Capture the cell that displays the provided text and extract its [x, y] central coordinate. 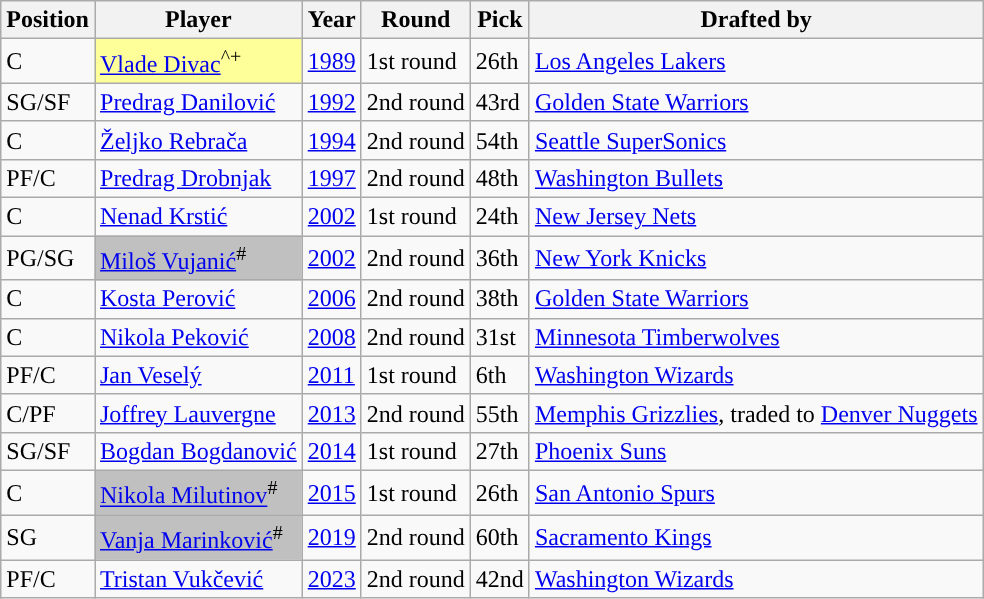
Phoenix Suns [756, 451]
31st [500, 337]
SG [48, 538]
Minnesota Timberwolves [756, 337]
Nikola Milutinov# [198, 492]
2013 [332, 413]
2006 [332, 299]
2014 [332, 451]
Memphis Grizzlies, traded to Denver Nuggets [756, 413]
27th [500, 451]
Round [416, 20]
2008 [332, 337]
54th [500, 140]
42nd [500, 579]
New York Knicks [756, 258]
36th [500, 258]
43rd [500, 102]
Bogdan Bogdanović [198, 451]
Sacramento Kings [756, 538]
38th [500, 299]
Los Angeles Lakers [756, 62]
Jan Veselý [198, 375]
24th [500, 217]
PG/SG [48, 258]
2019 [332, 538]
1989 [332, 62]
C/PF [48, 413]
Miloš Vujanić# [198, 258]
55th [500, 413]
48th [500, 178]
Position [48, 20]
Kosta Perović [198, 299]
Predrag Drobnjak [198, 178]
Predrag Danilović [198, 102]
New Jersey Nets [756, 217]
1997 [332, 178]
2011 [332, 375]
Željko Rebrača [198, 140]
1994 [332, 140]
Joffrey Lauvergne [198, 413]
Seattle SuperSonics [756, 140]
Washington Bullets [756, 178]
2015 [332, 492]
1992 [332, 102]
San Antonio Spurs [756, 492]
Nenad Krstić [198, 217]
6th [500, 375]
Vlade Divac^+ [198, 62]
Drafted by [756, 20]
Nikola Peković [198, 337]
2023 [332, 579]
Year [332, 20]
Vanja Marinković# [198, 538]
60th [500, 538]
Player [198, 20]
Tristan Vukčević [198, 579]
Pick [500, 20]
